Detect which cell encompasses the target text, then output its (x, y) center coordinate. 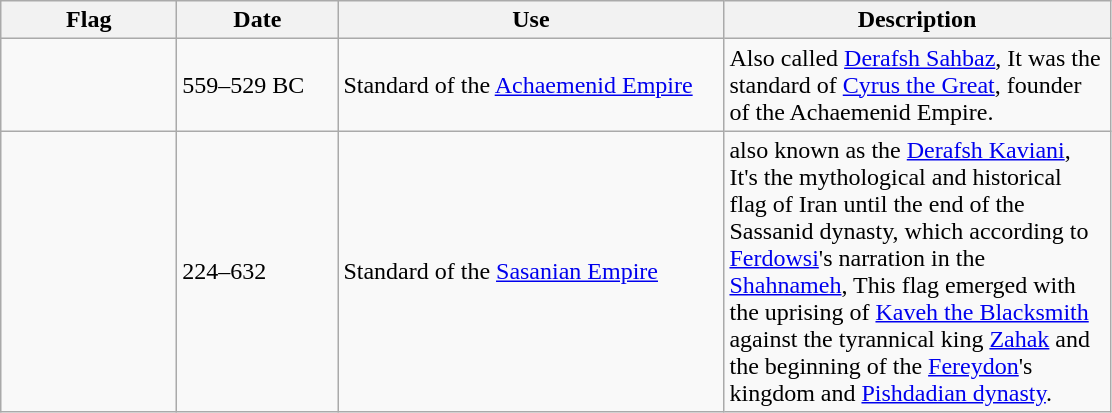
Standard of the Sasanian Empire (531, 272)
Date (258, 20)
224–632 (258, 272)
Also called Derafsh Sahbaz, It was the standard of Cyrus the Great, founder of the Achaemenid Empire. (917, 85)
Standard of the Achaemenid Empire (531, 85)
Flag (89, 20)
Description (917, 20)
559–529 BC (258, 85)
Use (531, 20)
